Pinpoint the cell where the given text exists, returning its (x, y) midpoint coordinate. 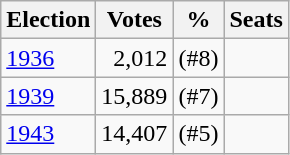
% (198, 20)
Election (48, 20)
1943 (48, 134)
15,889 (134, 96)
(#5) (198, 134)
Seats (256, 20)
(#7) (198, 96)
14,407 (134, 134)
Votes (134, 20)
(#8) (198, 58)
1936 (48, 58)
1939 (48, 96)
2,012 (134, 58)
